Extract the [X, Y] coordinate from the center of the cell holding the provided text.  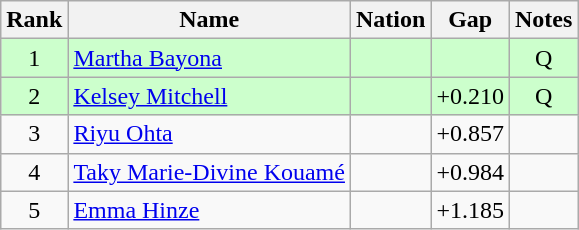
+1.185 [470, 210]
2 [34, 96]
+0.857 [470, 134]
Martha Bayona [210, 58]
+0.210 [470, 96]
Gap [470, 20]
Nation [390, 20]
Emma Hinze [210, 210]
5 [34, 210]
Riyu Ohta [210, 134]
+0.984 [470, 172]
3 [34, 134]
1 [34, 58]
Notes [544, 20]
4 [34, 172]
Rank [34, 20]
Taky Marie-Divine Kouamé [210, 172]
Kelsey Mitchell [210, 96]
Name [210, 20]
